Determine the [X, Y] coordinate at the center of the cell enclosing the given text.  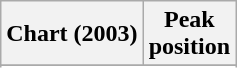
Chart (2003) [72, 34]
Peakposition [189, 34]
